Extract the (X, Y) coordinate from the center of the cell holding the provided text.  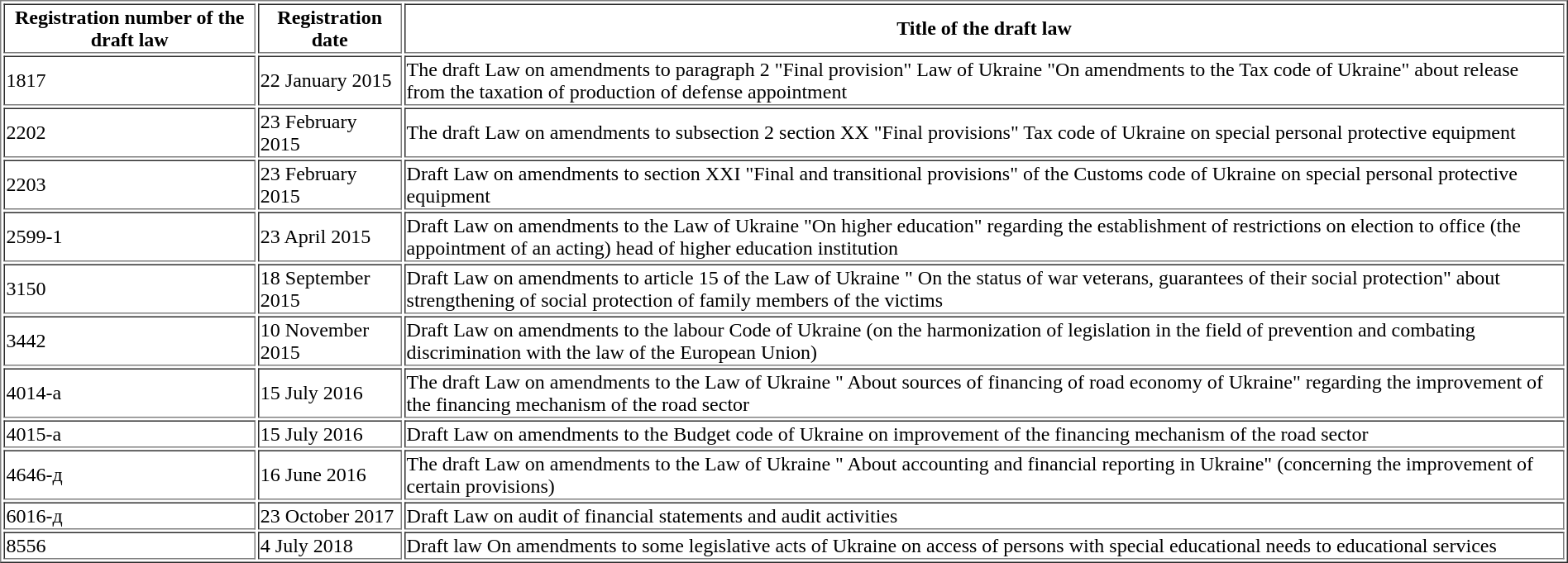
6016-д (129, 516)
10 November 2015 (330, 341)
Registration date (330, 28)
2599-1 (129, 236)
1817 (129, 81)
Draft Law on amendments to section XXI "Final and transitional provisions" of the Customs code of Ukraine on special personal protective equipment (984, 185)
16 June 2016 (330, 475)
Title of the draft law (984, 28)
2202 (129, 132)
2203 (129, 185)
3150 (129, 289)
18 September 2015 (330, 289)
The draft Law on amendments to subsection 2 section XX "Final provisions" Tax code of Ukraine on special personal protective equipment (984, 132)
4014-а (129, 394)
Registration number of the draft law (129, 28)
4015-а (129, 433)
Draft Law on audit of financial statements and audit activities (984, 516)
23 October 2017 (330, 516)
3442 (129, 341)
23 April 2015 (330, 236)
Draft law On amendments to some legislative acts of Ukraine on access of persons with special educational needs to educational services (984, 546)
4 July 2018 (330, 546)
4646-д (129, 475)
8556 (129, 546)
22 January 2015 (330, 81)
Draft Law on amendments to the Budget code of Ukraine on improvement of the financing mechanism of the road sector (984, 433)
